Provide the (x, y) coordinate of the cell's center where the given text is located.  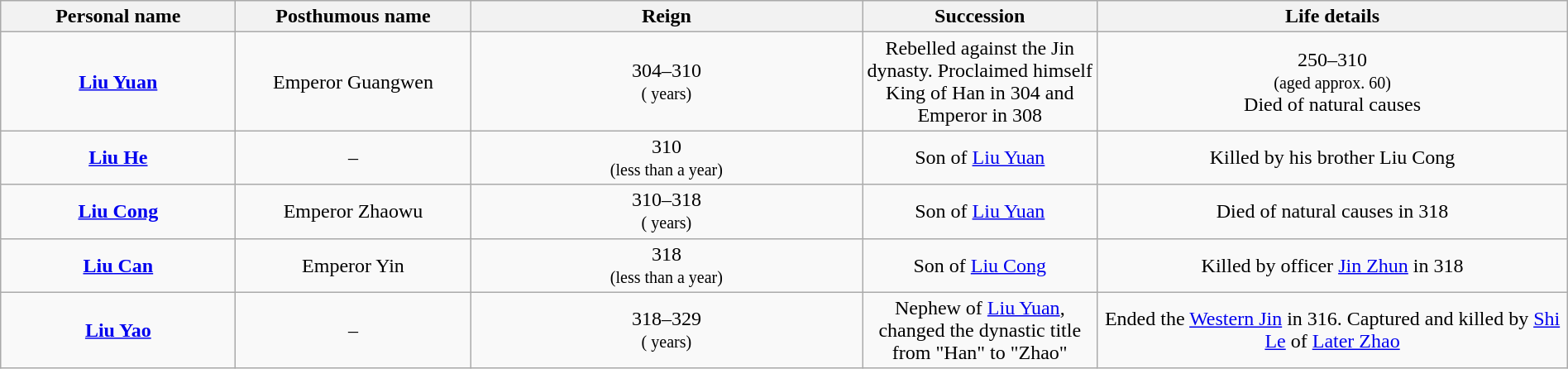
Killed by officer Jin Zhun in 318 (1332, 265)
Died of natural causes in 318 (1332, 212)
Emperor Yin (353, 265)
Personal name (118, 17)
Son of Liu Cong (980, 265)
318–329( years) (667, 330)
Liu Yuan (118, 81)
Reign (667, 17)
Succession (980, 17)
250–310(aged approx. 60)Died of natural causes (1332, 81)
Life details (1332, 17)
Emperor Guangwen (353, 81)
304–310( years) (667, 81)
Liu Yao (118, 330)
Liu Can (118, 265)
Posthumous name (353, 17)
318(less than a year) (667, 265)
310–318( years) (667, 212)
310(less than a year) (667, 157)
Ended the Western Jin in 316. Captured and killed by Shi Le of Later Zhao (1332, 330)
Liu Cong (118, 212)
Liu He (118, 157)
Emperor Zhaowu (353, 212)
Rebelled against the Jin dynasty. Proclaimed himself King of Han in 304 and Emperor in 308 (980, 81)
Killed by his brother Liu Cong (1332, 157)
Nephew of Liu Yuan, changed the dynastic title from "Han" to "Zhao" (980, 330)
